For the text-containing cell, return its midpoint in [x, y] coordinate format. 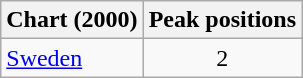
2 [222, 58]
Sweden [72, 58]
Peak positions [222, 20]
Chart (2000) [72, 20]
